Locate the cell with the specified text and output its [x, y] center coordinate. 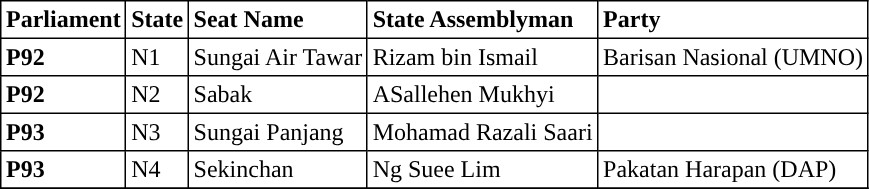
Seat Name [278, 20]
Sungai Air Tawar [278, 57]
State Assemblyman [482, 20]
ASallehen Mukhyi [482, 95]
Barisan Nasional (UMNO) [733, 57]
Sekinchan [278, 170]
Sabak [278, 95]
N2 [157, 95]
N3 [157, 132]
Parliament [64, 20]
N1 [157, 57]
Ng Suee Lim [482, 170]
State [157, 20]
N4 [157, 170]
Mohamad Razali Saari [482, 132]
Sungai Panjang [278, 132]
Rizam bin Ismail [482, 57]
Party [733, 20]
Pakatan Harapan (DAP) [733, 170]
